Return (X, Y) of the center of cell containing provided text 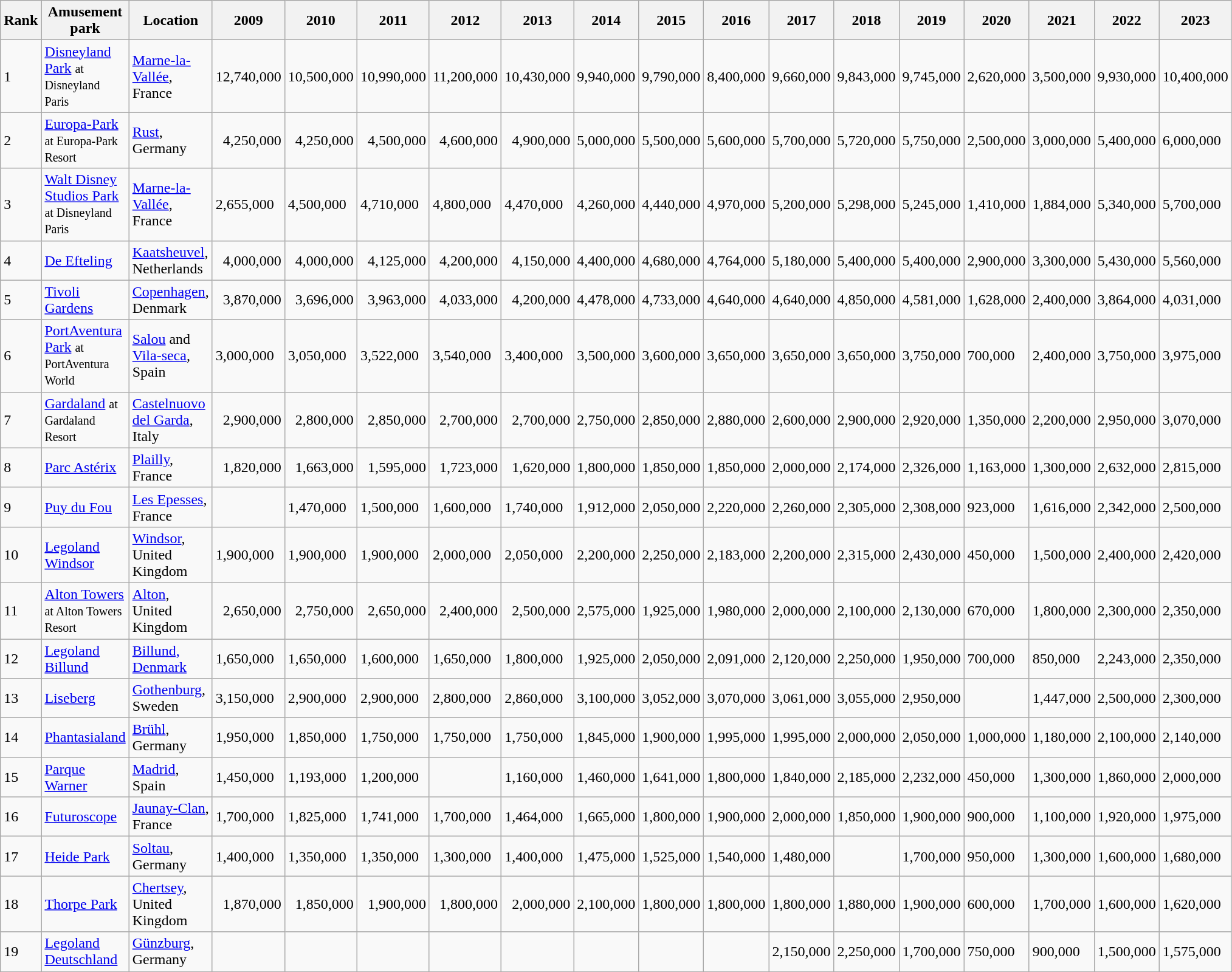
8 (21, 468)
Futuroscope (85, 816)
Castelnuovo del Garda, Italy (170, 420)
923,000 (997, 507)
5,720,000 (867, 140)
5,340,000 (1127, 204)
2,120,000 (801, 659)
4,150,000 (537, 260)
4,733,000 (671, 300)
1,920,000 (1127, 816)
1,723,000 (465, 468)
2019 (931, 21)
850,000 (1061, 659)
Chertsey, United Kingdom (170, 904)
Alton Towers at Alton Towers Resort (85, 611)
2020 (997, 21)
1,820,000 (248, 468)
2,183,000 (737, 555)
3,600,000 (671, 356)
10 (21, 555)
6,000,000 (1195, 140)
1,450,000 (248, 778)
2,655,000 (248, 204)
1,480,000 (801, 857)
Legoland Billund (85, 659)
1,447,000 (1061, 699)
3,052,000 (671, 699)
9 (21, 507)
Amusement park (85, 21)
1,575,000 (1195, 951)
1,180,000 (1061, 738)
Legoland Deutschland (85, 951)
5,000,000 (607, 140)
1,912,000 (607, 507)
4,850,000 (867, 300)
19 (21, 951)
2009 (248, 21)
Windsor, United Kingdom (170, 555)
3,540,000 (465, 356)
Thorpe Park (85, 904)
1,740,000 (537, 507)
1,825,000 (321, 816)
2,815,000 (1195, 468)
2,185,000 (867, 778)
18 (21, 904)
2,420,000 (1195, 555)
2,326,000 (931, 468)
Liseberg (85, 699)
2,130,000 (931, 611)
Plailly, France (170, 468)
3,100,000 (607, 699)
4,600,000 (465, 140)
10,500,000 (321, 77)
2011 (393, 21)
Puy du Fou (85, 507)
PortAventura Park at PortAventura World (85, 356)
3,055,000 (867, 699)
Parc Astérix (85, 468)
4,470,000 (537, 204)
Parque Warner (85, 778)
1,200,000 (393, 778)
2,620,000 (997, 77)
De Efteling (85, 260)
7 (21, 420)
1,460,000 (607, 778)
1,880,000 (867, 904)
1,470,000 (321, 507)
2,150,000 (801, 951)
1,475,000 (607, 857)
750,000 (997, 951)
14 (21, 738)
3,300,000 (1061, 260)
Walt Disney Studios Park at Disneyland Paris (85, 204)
Gardaland at Gardaland Resort (85, 420)
2016 (737, 21)
Copenhagen, Denmark (170, 300)
4,400,000 (607, 260)
3 (21, 204)
Phantasialand (85, 738)
Gothenburg, Sweden (170, 699)
1,525,000 (671, 857)
3,696,000 (321, 300)
2,140,000 (1195, 738)
Europa-Park at Europa-Park Resort (85, 140)
2,880,000 (737, 420)
5,560,000 (1195, 260)
5 (21, 300)
9,660,000 (801, 77)
2,600,000 (801, 420)
3,400,000 (537, 356)
9,930,000 (1127, 77)
3,150,000 (248, 699)
Rank (21, 21)
1,884,000 (1061, 204)
3,870,000 (248, 300)
1,845,000 (607, 738)
950,000 (997, 857)
1,741,000 (393, 816)
3,061,000 (801, 699)
1,193,000 (321, 778)
4,900,000 (537, 140)
2022 (1127, 21)
5,600,000 (737, 140)
8,400,000 (737, 77)
2,232,000 (931, 778)
2,243,000 (1127, 659)
2,220,000 (737, 507)
2012 (465, 21)
2,260,000 (801, 507)
4,680,000 (671, 260)
2,308,000 (931, 507)
17 (21, 857)
2018 (867, 21)
Rust, Germany (170, 140)
2015 (671, 21)
10,430,000 (537, 77)
Legoland Windsor (85, 555)
Madrid, Spain (170, 778)
600,000 (997, 904)
Alton, United Kingdom (170, 611)
4 (21, 260)
2,305,000 (867, 507)
Soltau, Germany (170, 857)
3,864,000 (1127, 300)
1,870,000 (248, 904)
1,100,000 (1061, 816)
2,575,000 (607, 611)
2010 (321, 21)
2,430,000 (931, 555)
1,840,000 (801, 778)
4,581,000 (931, 300)
3,522,000 (393, 356)
1,410,000 (997, 204)
2013 (537, 21)
2,632,000 (1127, 468)
10,400,000 (1195, 77)
1,595,000 (393, 468)
1,665,000 (607, 816)
2 (21, 140)
4,970,000 (737, 204)
1,540,000 (737, 857)
5,298,000 (867, 204)
Location (170, 21)
5,430,000 (1127, 260)
2,091,000 (737, 659)
3,963,000 (393, 300)
Les Epesses, France (170, 507)
4,478,000 (607, 300)
Günzburg, Germany (170, 951)
2,315,000 (867, 555)
Billund, Denmark (170, 659)
1,163,000 (997, 468)
5,500,000 (671, 140)
12 (21, 659)
16 (21, 816)
1,860,000 (1127, 778)
1,641,000 (671, 778)
4,764,000 (737, 260)
15 (21, 778)
1,975,000 (1195, 816)
3,975,000 (1195, 356)
1,680,000 (1195, 857)
4,125,000 (393, 260)
2,342,000 (1127, 507)
4,033,000 (465, 300)
5,245,000 (931, 204)
2014 (607, 21)
2021 (1061, 21)
1,663,000 (321, 468)
9,790,000 (671, 77)
Brühl, Germany (170, 738)
10,990,000 (393, 77)
4,710,000 (393, 204)
1,628,000 (997, 300)
Heide Park (85, 857)
1,160,000 (537, 778)
1,980,000 (737, 611)
1 (21, 77)
Disneyland Park at Disneyland Paris (85, 77)
2017 (801, 21)
1,616,000 (1061, 507)
2,920,000 (931, 420)
9,940,000 (607, 77)
2,860,000 (537, 699)
5,750,000 (931, 140)
Tivoli Gardens (85, 300)
6 (21, 356)
3,050,000 (321, 356)
4,260,000 (607, 204)
1,464,000 (537, 816)
Kaatsheuvel, Netherlands (170, 260)
5,200,000 (801, 204)
1,000,000 (997, 738)
12,740,000 (248, 77)
2023 (1195, 21)
13 (21, 699)
9,745,000 (931, 77)
Jaunay-Clan, France (170, 816)
11 (21, 611)
9,843,000 (867, 77)
670,000 (997, 611)
4,800,000 (465, 204)
2,174,000 (867, 468)
Salou and Vila-seca, Spain (170, 356)
4,031,000 (1195, 300)
4,440,000 (671, 204)
5,180,000 (801, 260)
11,200,000 (465, 77)
